From the cell containing the given text, extract its center point as [X, Y] coordinate. 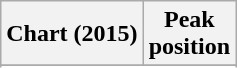
Chart (2015) [72, 34]
Peak position [189, 34]
